Detect which cell encompasses the target text, then output its [x, y] center coordinate. 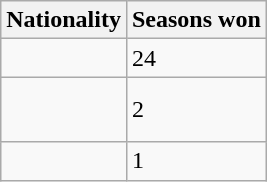
1 [196, 161]
Seasons won [196, 20]
24 [196, 58]
2 [196, 110]
Nationality [64, 20]
